Find where the given text appears and provide that cell's center as [x, y] coordinate. 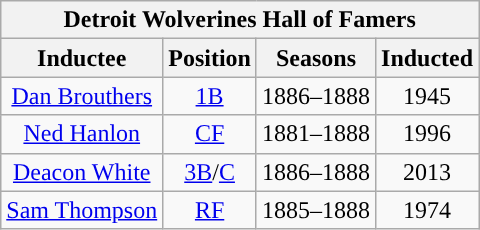
Inductee [82, 58]
RF [210, 210]
Dan Brouthers [82, 96]
3B/C [210, 172]
1974 [428, 210]
Inducted [428, 58]
Position [210, 58]
2013 [428, 172]
Seasons [316, 58]
Detroit Wolverines Hall of Famers [240, 20]
Sam Thompson [82, 210]
Ned Hanlon [82, 134]
CF [210, 134]
1881–1888 [316, 134]
1B [210, 96]
Deacon White [82, 172]
1885–1888 [316, 210]
1945 [428, 96]
1996 [428, 134]
